Extract the [x, y] coordinate from the center of the cell holding the provided text.  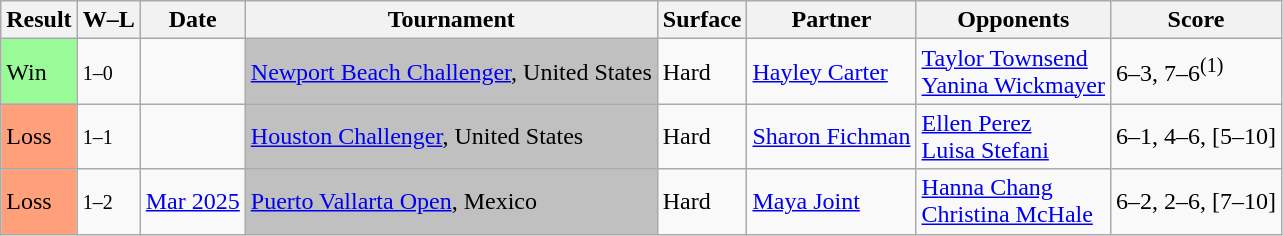
1–1 [108, 136]
1–0 [108, 72]
Maya Joint [832, 202]
Ellen Perez Luisa Stefani [1014, 136]
Sharon Fichman [832, 136]
6–2, 2–6, [7–10] [1196, 202]
Puerto Vallarta Open, Mexico [451, 202]
Date [192, 20]
Score [1196, 20]
Result [39, 20]
Hayley Carter [832, 72]
1–2 [108, 202]
Houston Challenger, United States [451, 136]
6–1, 4–6, [5–10] [1196, 136]
Surface [702, 20]
Hanna Chang Christina McHale [1014, 202]
Tournament [451, 20]
Newport Beach Challenger, United States [451, 72]
Mar 2025 [192, 202]
Opponents [1014, 20]
Win [39, 72]
6–3, 7–6(1) [1196, 72]
W–L [108, 20]
Partner [832, 20]
Taylor Townsend Yanina Wickmayer [1014, 72]
